Return the [X, Y] coordinate for the center point of the cell that contains the specified text.  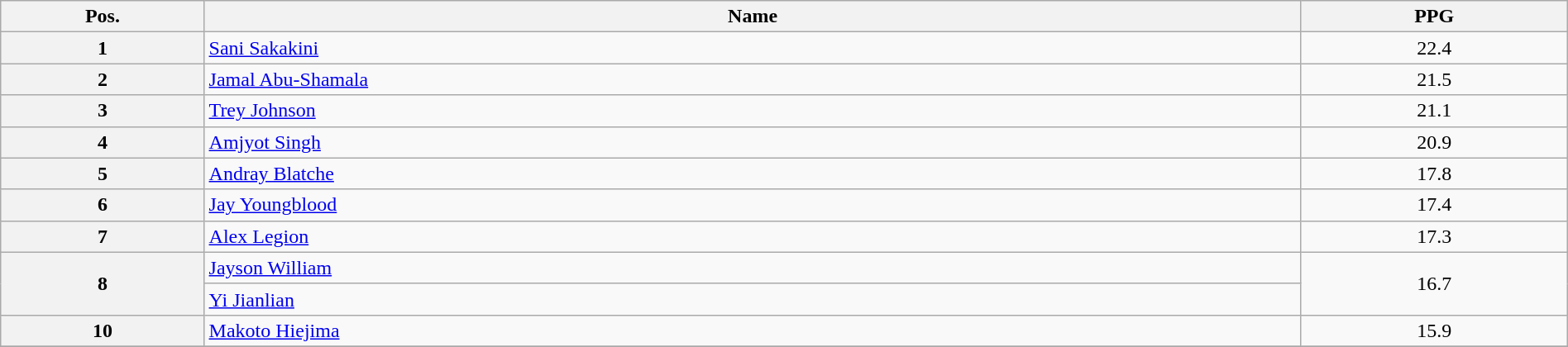
1 [103, 48]
21.1 [1434, 111]
17.8 [1434, 173]
8 [103, 283]
Pos. [103, 17]
2 [103, 79]
Trey Johnson [753, 111]
Jayson William [753, 268]
20.9 [1434, 142]
3 [103, 111]
Alex Legion [753, 236]
Yi Jianlian [753, 299]
22.4 [1434, 48]
10 [103, 330]
Amjyot Singh [753, 142]
17.4 [1434, 205]
Jamal Abu-Shamala [753, 79]
Sani Sakakini [753, 48]
17.3 [1434, 236]
Makoto Hiejima [753, 330]
7 [103, 236]
Andray Blatche [753, 173]
Jay Youngblood [753, 205]
Name [753, 17]
6 [103, 205]
4 [103, 142]
21.5 [1434, 79]
16.7 [1434, 283]
PPG [1434, 17]
5 [103, 173]
15.9 [1434, 330]
